Output the (X, Y) coordinate of the center of the cell containing the given text.  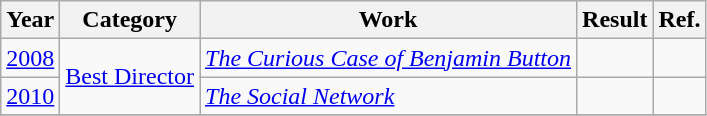
Category (130, 20)
Result (615, 20)
Year (30, 20)
2008 (30, 58)
Best Director (130, 77)
Work (388, 20)
Ref. (680, 20)
2010 (30, 96)
The Social Network (388, 96)
The Curious Case of Benjamin Button (388, 58)
